Pinpoint the cell where the given text exists, returning its [X, Y] midpoint coordinate. 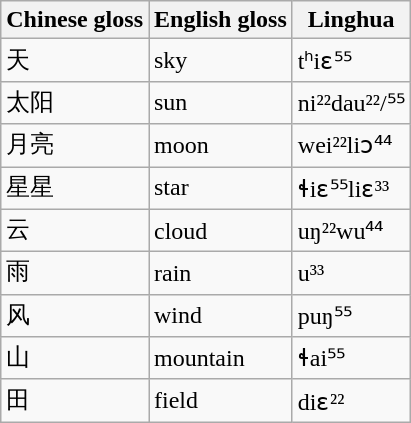
山 [75, 358]
mountain [220, 358]
English gloss [220, 20]
天 [75, 60]
diɛ²² [351, 400]
ɬai⁵⁵ [351, 358]
wind [220, 316]
star [220, 188]
雨 [75, 274]
Chinese gloss [75, 20]
月亮 [75, 146]
puŋ⁵⁵ [351, 316]
cloud [220, 230]
u³³ [351, 274]
tʰiɛ⁵⁵ [351, 60]
sun [220, 102]
云 [75, 230]
moon [220, 146]
uŋ²²wu⁴⁴ [351, 230]
field [220, 400]
Linghua [351, 20]
sky [220, 60]
wei²²liɔ⁴⁴ [351, 146]
风 [75, 316]
ni²²dau²²/⁵⁵ [351, 102]
ɬiɛ⁵⁵liɛ³³ [351, 188]
太阳 [75, 102]
星星 [75, 188]
rain [220, 274]
田 [75, 400]
